From the cell containing the given text, extract its center point as (x, y) coordinate. 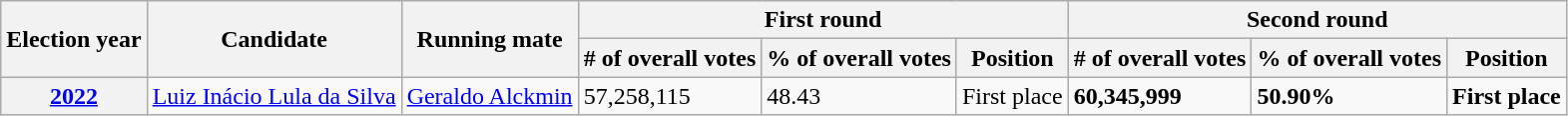
57,258,115 (670, 96)
Luiz Inácio Lula da Silva (273, 96)
Candidate (273, 39)
2022 (74, 96)
First round (822, 20)
Second round (1317, 20)
48.43 (859, 96)
Geraldo Alckmin (489, 96)
Election year (74, 39)
Running mate (489, 39)
50.90% (1349, 96)
60,345,999 (1160, 96)
